Return the (x, y) coordinate for the center point of the cell that contains the specified text.  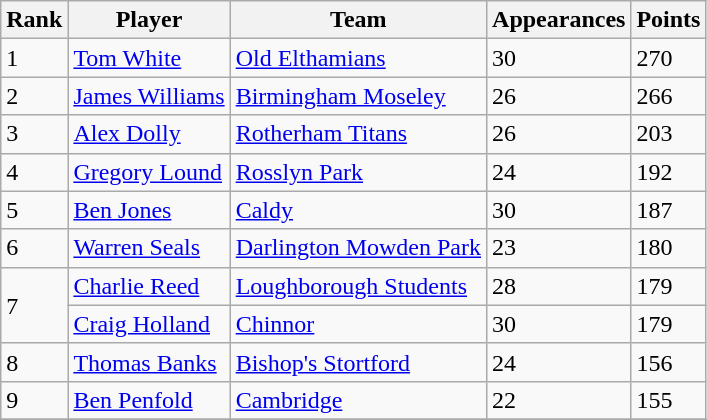
187 (668, 210)
Points (668, 20)
Tom White (149, 58)
22 (559, 400)
9 (34, 400)
7 (34, 305)
Appearances (559, 20)
Charlie Reed (149, 286)
James Williams (149, 96)
Team (358, 20)
Thomas Banks (149, 362)
Bishop's Stortford (358, 362)
4 (34, 172)
156 (668, 362)
Rotherham Titans (358, 134)
Ben Penfold (149, 400)
Darlington Mowden Park (358, 248)
192 (668, 172)
Cambridge (358, 400)
6 (34, 248)
2 (34, 96)
Warren Seals (149, 248)
Rosslyn Park (358, 172)
155 (668, 400)
Craig Holland (149, 324)
Player (149, 20)
3 (34, 134)
180 (668, 248)
Old Elthamians (358, 58)
Caldy (358, 210)
28 (559, 286)
8 (34, 362)
23 (559, 248)
Chinnor (358, 324)
270 (668, 58)
Alex Dolly (149, 134)
1 (34, 58)
Gregory Lound (149, 172)
5 (34, 210)
203 (668, 134)
Rank (34, 20)
266 (668, 96)
Birmingham Moseley (358, 96)
Ben Jones (149, 210)
Loughborough Students (358, 286)
